Capture the cell that displays the provided text and extract its (X, Y) central coordinate. 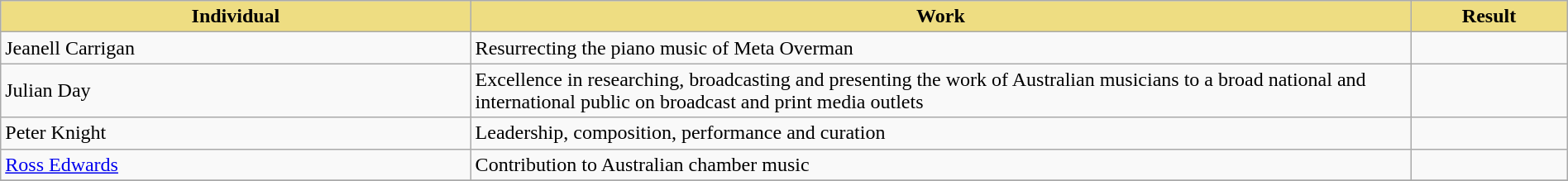
Result (1489, 17)
Ross Edwards (236, 164)
Julian Day (236, 91)
Peter Knight (236, 133)
Leadership, composition, performance and curation (941, 133)
Work (941, 17)
Jeanell Carrigan (236, 48)
Contribution to Australian chamber music (941, 164)
Individual (236, 17)
Resurrecting the piano music of Meta Overman (941, 48)
